Locate the cell with the specified text and output its [X, Y] center coordinate. 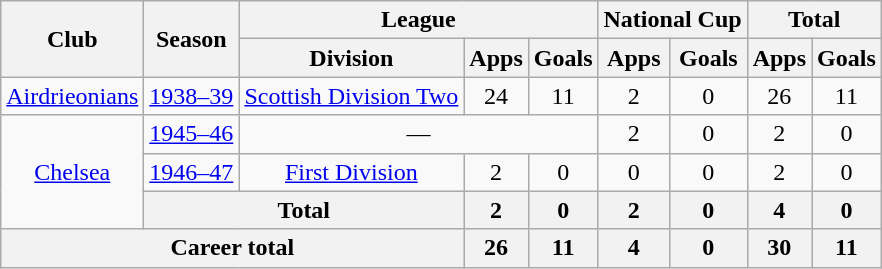
Airdrieonians [72, 96]
— [418, 134]
Career total [232, 248]
League [418, 20]
24 [496, 96]
30 [779, 248]
Division [352, 58]
Club [72, 39]
Season [192, 39]
1945–46 [192, 134]
First Division [352, 172]
National Cup [672, 20]
1938–39 [192, 96]
1946–47 [192, 172]
Chelsea [72, 172]
Scottish Division Two [352, 96]
